Extract the (x, y) coordinate from the center of the cell holding the provided text.  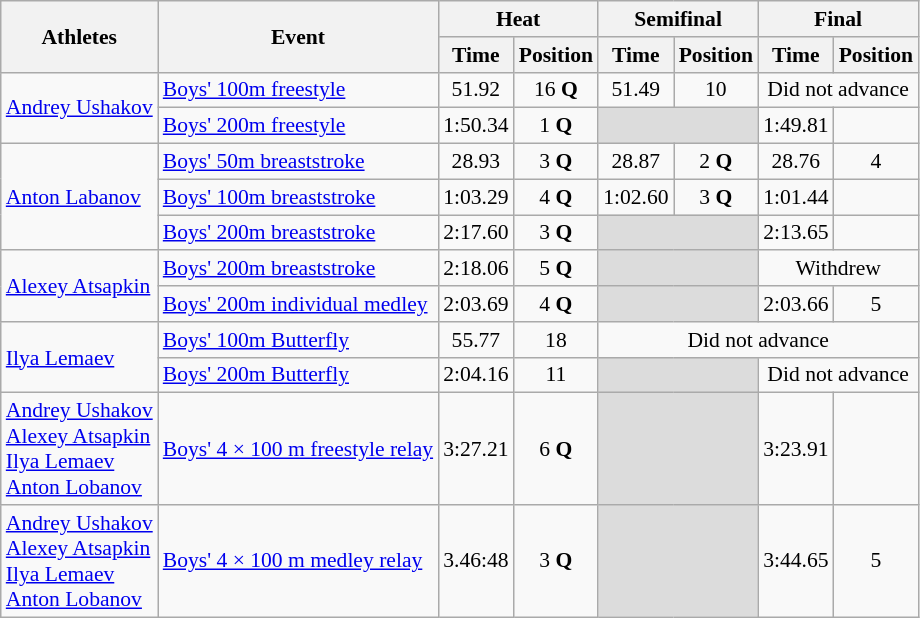
Event (298, 36)
Ilya Lemaev (80, 358)
Anton Labanov (80, 198)
3:27.21 (476, 449)
28.76 (796, 162)
Athletes (80, 36)
2:18.06 (476, 269)
28.87 (636, 162)
1:50.34 (476, 126)
Boys' 4 × 100 m medley relay (298, 561)
2:03.66 (796, 304)
Boys' 200m individual medley (298, 304)
Heat (518, 19)
16 Q (556, 90)
51.92 (476, 90)
5 Q (556, 269)
Boys' 200m freestyle (298, 126)
1:49.81 (796, 126)
Boys' 100m Butterfly (298, 340)
51.49 (636, 90)
11 (556, 375)
2 Q (716, 162)
3.46:48 (476, 561)
1:03.29 (476, 197)
Withdrew (838, 269)
2:04.16 (476, 375)
Final (838, 19)
1:01.44 (796, 197)
Boys' 100m breaststroke (298, 197)
6 Q (556, 449)
Semifinal (678, 19)
55.77 (476, 340)
Andrey Ushakov (80, 108)
18 (556, 340)
Boys' 200m Butterfly (298, 375)
2:03.69 (476, 304)
3:23.91 (796, 449)
3:44.65 (796, 561)
Alexey Atsapkin (80, 286)
2:13.65 (796, 233)
28.93 (476, 162)
Boys' 4 × 100 m freestyle relay (298, 449)
Boys' 50m breaststroke (298, 162)
1:02.60 (636, 197)
2:17.60 (476, 233)
1 Q (556, 126)
10 (716, 90)
Boys' 100m freestyle (298, 90)
4 (876, 162)
